Detect which cell encompasses the target text, then output its [X, Y] center coordinate. 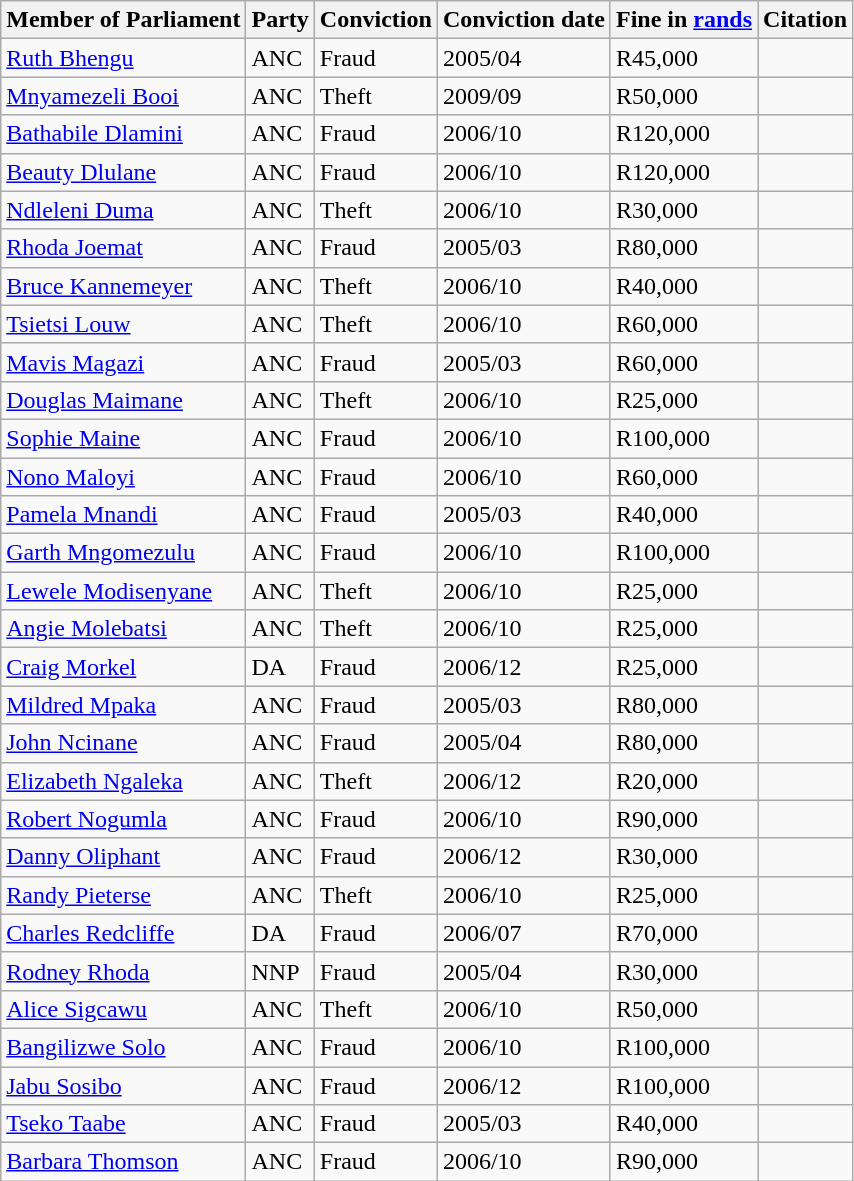
Alice Sigcawu [124, 1009]
Pamela Mnandi [124, 515]
Elizabeth Ngaleka [124, 781]
Craig Morkel [124, 667]
Mildred Mpaka [124, 705]
Party [280, 20]
Charles Redcliffe [124, 933]
R70,000 [684, 933]
Sophie Maine [124, 438]
Rhoda Joemat [124, 248]
Fine in rands [684, 20]
Randy Pieterse [124, 895]
Jabu Sosibo [124, 1085]
Ndleleni Duma [124, 210]
Tsietsi Louw [124, 324]
Angie Molebatsi [124, 629]
R20,000 [684, 781]
John Ncinane [124, 743]
Bangilizwe Solo [124, 1047]
Douglas Maimane [124, 400]
NNP [280, 971]
Conviction [376, 20]
Rodney Rhoda [124, 971]
Garth Mngomezulu [124, 553]
Bruce Kannemeyer [124, 286]
Mavis Magazi [124, 362]
Nono Maloyi [124, 477]
2006/07 [524, 933]
Tseko Taabe [124, 1124]
Robert Nogumla [124, 819]
Danny Oliphant [124, 857]
Conviction date [524, 20]
Lewele Modisenyane [124, 591]
Mnyamezeli Booi [124, 96]
Citation [806, 20]
Bathabile Dlamini [124, 134]
Beauty Dlulane [124, 172]
R45,000 [684, 58]
2009/09 [524, 96]
Barbara Thomson [124, 1162]
Member of Parliament [124, 20]
Ruth Bhengu [124, 58]
